Output the [x, y] coordinate of the center of the cell containing the given text.  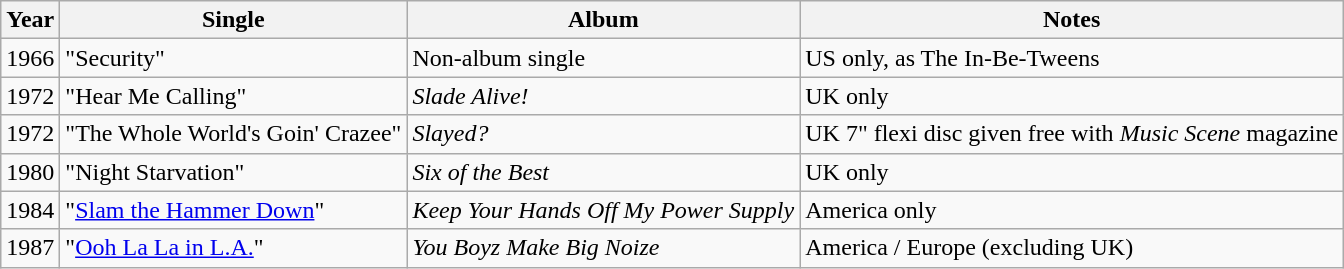
US only, as The In-Be-Tweens [1072, 58]
"Security" [234, 58]
1966 [30, 58]
America only [1072, 210]
Year [30, 20]
Album [604, 20]
"Night Starvation" [234, 172]
Single [234, 20]
UK 7" flexi disc given free with Music Scene magazine [1072, 134]
1980 [30, 172]
You Boyz Make Big Noize [604, 248]
"The Whole World's Goin' Crazee" [234, 134]
"Slam the Hammer Down" [234, 210]
"Hear Me Calling" [234, 96]
Slade Alive! [604, 96]
Non-album single [604, 58]
Notes [1072, 20]
Keep Your Hands Off My Power Supply [604, 210]
America / Europe (excluding UK) [1072, 248]
1987 [30, 248]
1984 [30, 210]
"Ooh La La in L.A." [234, 248]
Slayed? [604, 134]
Six of the Best [604, 172]
